Extract the [x, y] coordinate from the center of the cell holding the provided text.  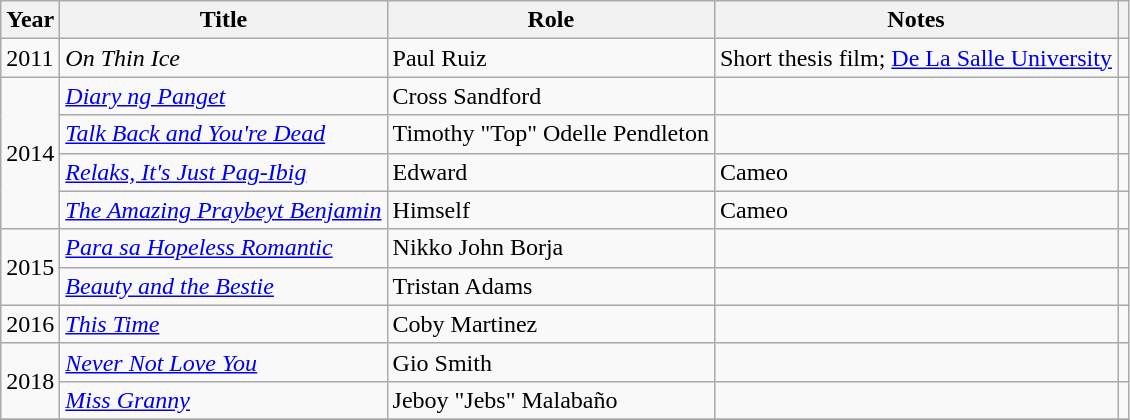
2014 [30, 153]
2015 [30, 267]
Beauty and the Bestie [224, 286]
Talk Back and You're Dead [224, 134]
Role [550, 20]
The Amazing Praybeyt Benjamin [224, 210]
Gio Smith [550, 362]
2018 [30, 381]
Relaks, It's Just Pag-Ibig [224, 172]
Himself [550, 210]
2016 [30, 324]
This Time [224, 324]
Coby Martinez [550, 324]
2011 [30, 58]
On Thin Ice [224, 58]
Title [224, 20]
Nikko John Borja [550, 248]
Para sa Hopeless Romantic [224, 248]
Timothy "Top" Odelle Pendleton [550, 134]
Short thesis film; De La Salle University [916, 58]
Notes [916, 20]
Year [30, 20]
Jeboy "Jebs" Malabaño [550, 400]
Edward [550, 172]
Paul Ruiz [550, 58]
Diary ng Panget [224, 96]
Tristan Adams [550, 286]
Never Not Love You [224, 362]
Cross Sandford [550, 96]
Miss Granny [224, 400]
